Determine the (x, y) coordinate at the center of the cell enclosing the given text.  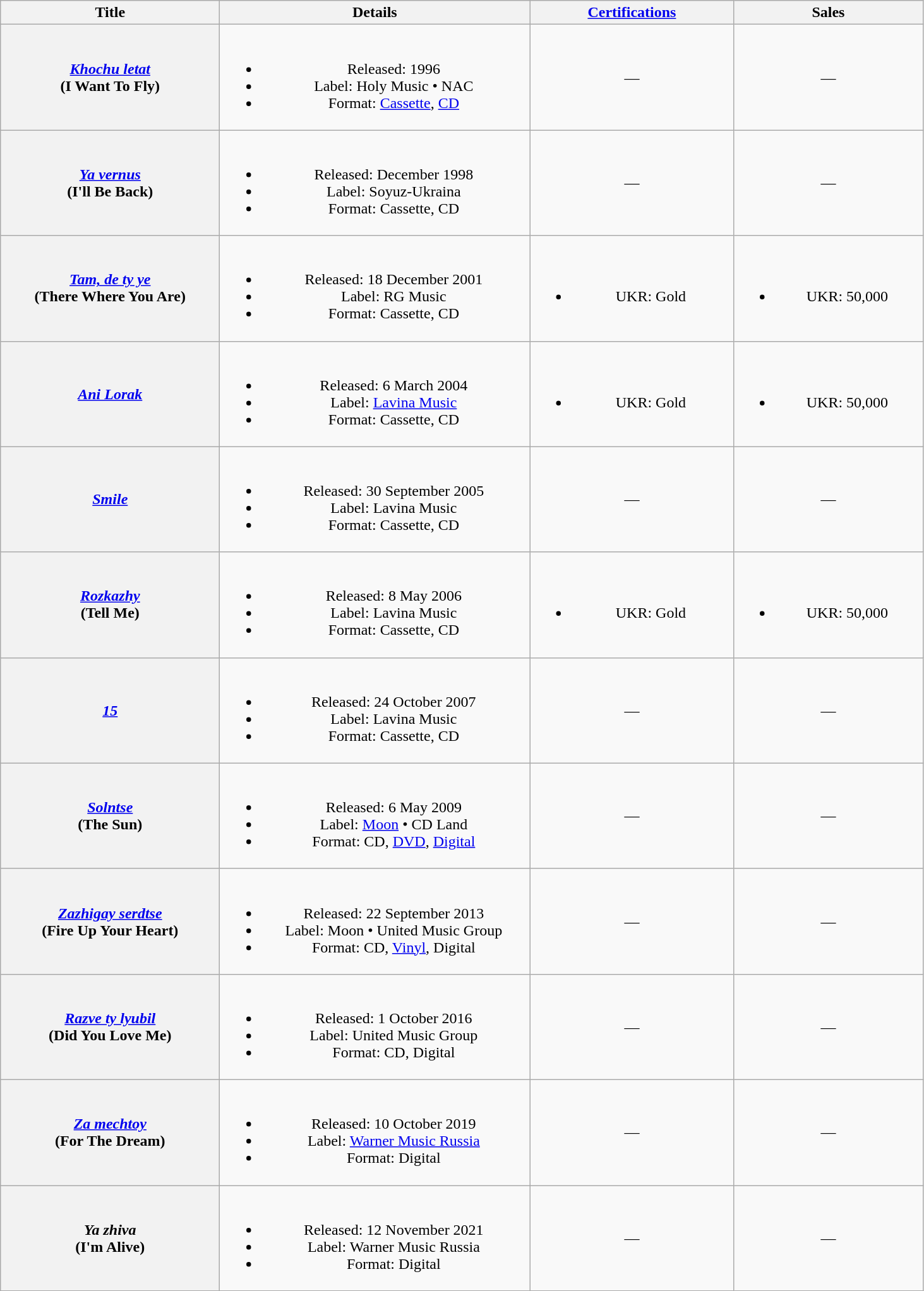
Rozkazhy(Tell Me) (110, 605)
Za mechtoy(For The Dream) (110, 1132)
Released: 1 October 2016Label: United Music GroupFormat: CD, Digital (375, 1027)
Sales (829, 13)
Released: 8 May 2006Label: Lavina MusicFormat: Cassette, CD (375, 605)
Smile (110, 499)
Released: 10 October 2019Label: Warner Music RussiaFormat: Digital (375, 1132)
Released: 6 May 2009Label: Moon • CD LandFormat: CD, DVD, Digital (375, 816)
15 (110, 710)
Certifications (632, 13)
Razve ty lyubil(Did You Love Me) (110, 1027)
Released: 1996Label: Holy Music • NACFormat: Cassette, CD (375, 77)
Released: 30 September 2005Label: Lavina MusicFormat: Cassette, CD (375, 499)
Released: 6 March 2004Label: Lavina MusicFormat: Cassette, CD (375, 394)
Ani Lorak (110, 394)
Released: December 1998Label: Soyuz-UkrainaFormat: Cassette, CD (375, 183)
Zazhigay serdtse(Fire Up Your Heart) (110, 921)
Title (110, 13)
Released: 12 November 2021Label: Warner Music RussiaFormat: Digital (375, 1238)
Released: 24 October 2007Label: Lavina MusicFormat: Cassette, CD (375, 710)
Released: 22 September 2013Label: Moon • United Music GroupFormat: CD, Vinyl, Digital (375, 921)
Ya vernus(I'll Be Back) (110, 183)
Details (375, 13)
Tam, de ty ye(There Where You Are) (110, 288)
Khochu letat(I Want To Fly) (110, 77)
Solntse(The Sun) (110, 816)
Released: 18 December 2001Label: RG MusicFormat: Cassette, CD (375, 288)
Ya zhiva(I'm Alive) (110, 1238)
